Locate the cell with the specified text and output its (X, Y) center coordinate. 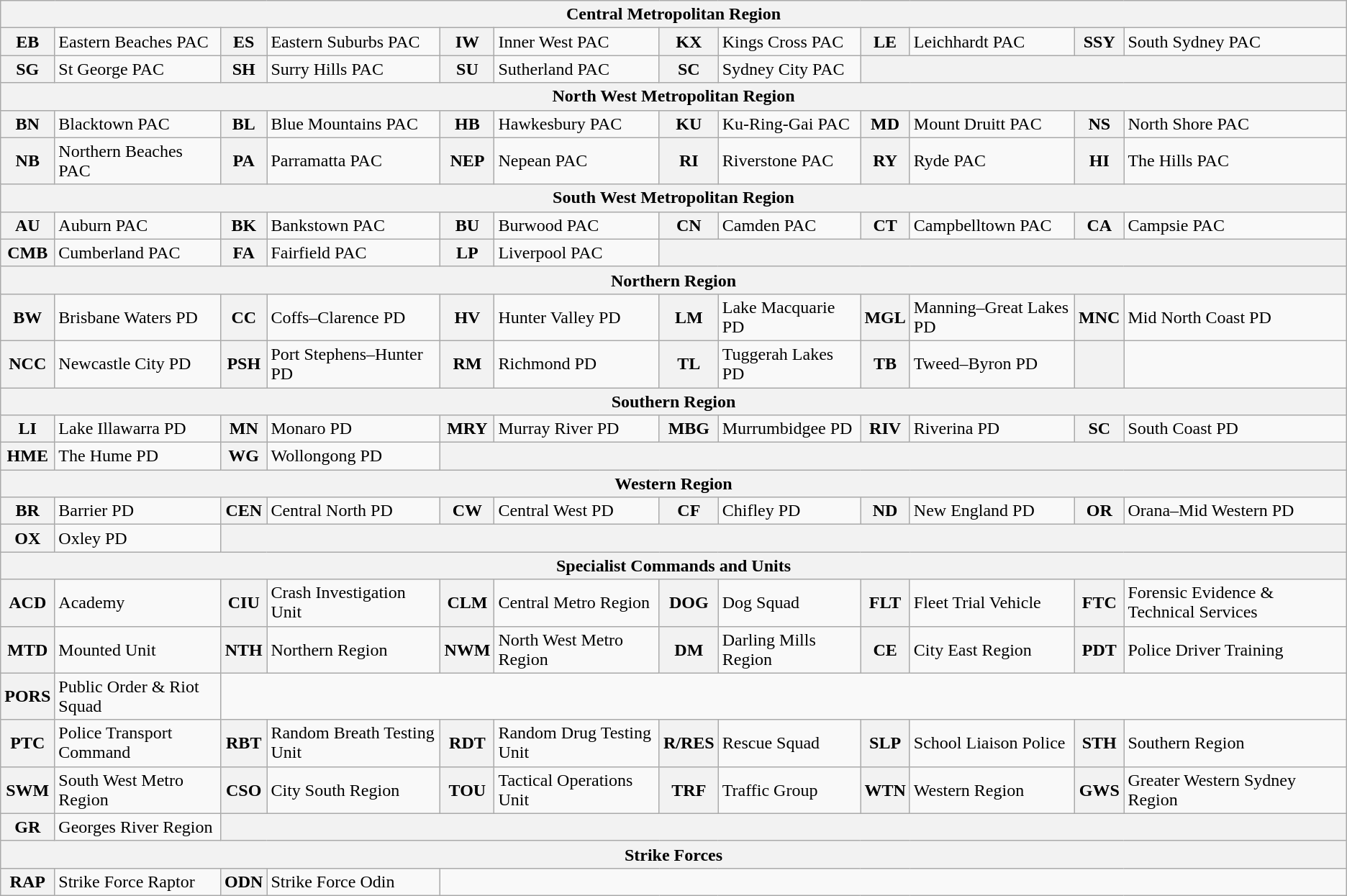
CT (885, 225)
R/RES (689, 743)
Dog Squad (789, 603)
NB (27, 161)
CF (689, 511)
MBG (689, 429)
NS (1099, 124)
Central West PD (577, 511)
TRF (689, 790)
Strike Force Odin (354, 882)
Traffic Group (789, 790)
Public Order & Riot Squad (138, 697)
OR (1099, 511)
Newcastle City PD (138, 364)
Police Driver Training (1235, 649)
AU (27, 225)
Auburn PAC (138, 225)
WG (244, 456)
The Hume PD (138, 456)
ODN (244, 882)
Hunter Valley PD (577, 317)
South Sydney PAC (1235, 42)
Blacktown PAC (138, 124)
The Hills PAC (1235, 161)
RM (468, 364)
ES (244, 42)
North West Metro Region (577, 649)
Barrier PD (138, 511)
South Coast PD (1235, 429)
Fairfield PAC (354, 253)
MGL (885, 317)
LM (689, 317)
Random Drug Testing Unit (577, 743)
Oxley PD (138, 538)
FA (244, 253)
Crash Investigation Unit (354, 603)
Mounted Unit (138, 649)
CIU (244, 603)
Brisbane Waters PD (138, 317)
Central Metro Region (577, 603)
Tactical Operations Unit (577, 790)
Monaro PD (354, 429)
ND (885, 511)
PDT (1099, 649)
Burwood PAC (577, 225)
PSH (244, 364)
Port Stephens–Hunter PD (354, 364)
City East Region (992, 649)
Riverstone PAC (789, 161)
Lake Macquarie PD (789, 317)
RBT (244, 743)
Blue Mountains PAC (354, 124)
SLP (885, 743)
HB (468, 124)
Inner West PAC (577, 42)
Northern Beaches PAC (138, 161)
BU (468, 225)
STH (1099, 743)
DOG (689, 603)
Rescue Squad (789, 743)
MN (244, 429)
LI (27, 429)
Darling Mills Region (789, 649)
South West Metro Region (138, 790)
Strike Force Raptor (138, 882)
BN (27, 124)
MNC (1099, 317)
MRY (468, 429)
Parramatta PAC (354, 161)
Fleet Trial Vehicle (992, 603)
Bankstown PAC (354, 225)
Specialist Commands and Units (673, 566)
Chifley PD (789, 511)
TOU (468, 790)
Richmond PD (577, 364)
North West Metropolitan Region (673, 96)
Random Breath Testing Unit (354, 743)
MD (885, 124)
PTC (27, 743)
TL (689, 364)
LE (885, 42)
SWM (27, 790)
St George PAC (138, 69)
Sutherland PAC (577, 69)
Lake Illawarra PD (138, 429)
Mount Druitt PAC (992, 124)
BR (27, 511)
BL (244, 124)
Greater Western Sydney Region (1235, 790)
MTD (27, 649)
LP (468, 253)
HME (27, 456)
ACD (27, 603)
Orana–Mid Western PD (1235, 511)
NTH (244, 649)
North Shore PAC (1235, 124)
DM (689, 649)
Murrumbidgee PD (789, 429)
BW (27, 317)
RI (689, 161)
Kings Cross PAC (789, 42)
SSY (1099, 42)
Sydney City PAC (789, 69)
Riverina PD (992, 429)
Nepean PAC (577, 161)
Cumberland PAC (138, 253)
CLM (468, 603)
Eastern Beaches PAC (138, 42)
NCC (27, 364)
GR (27, 827)
Camden PAC (789, 225)
Surry Hills PAC (354, 69)
Strike Forces (673, 854)
HV (468, 317)
New England PD (992, 511)
TB (885, 364)
FLT (885, 603)
Hawkesbury PAC (577, 124)
BK (244, 225)
Eastern Suburbs PAC (354, 42)
Leichhardt PAC (992, 42)
CMB (27, 253)
CEN (244, 511)
Mid North Coast PD (1235, 317)
City South Region (354, 790)
NWM (468, 649)
Ku-Ring-Gai PAC (789, 124)
Police Transport Command (138, 743)
School Liaison Police (992, 743)
Manning–Great Lakes PD (992, 317)
KX (689, 42)
CSO (244, 790)
Coffs–Clarence PD (354, 317)
IW (468, 42)
Tuggerah Lakes PD (789, 364)
PA (244, 161)
FTC (1099, 603)
CA (1099, 225)
SH (244, 69)
Ryde PAC (992, 161)
GWS (1099, 790)
South West Metropolitan Region (673, 198)
SU (468, 69)
HI (1099, 161)
Central North PD (354, 511)
Wollongong PD (354, 456)
CW (468, 511)
OX (27, 538)
Forensic Evidence & Technical Services (1235, 603)
RIV (885, 429)
EB (27, 42)
Georges River Region (138, 827)
Campsie PAC (1235, 225)
Academy (138, 603)
CE (885, 649)
SG (27, 69)
NEP (468, 161)
RAP (27, 882)
Campbelltown PAC (992, 225)
PORS (27, 697)
Tweed–Byron PD (992, 364)
CN (689, 225)
Liverpool PAC (577, 253)
RY (885, 161)
Central Metropolitan Region (673, 14)
Murray River PD (577, 429)
RDT (468, 743)
CC (244, 317)
KU (689, 124)
WTN (885, 790)
